Scan for the cell matching the given text and deliver its (x, y) coordinate at center. 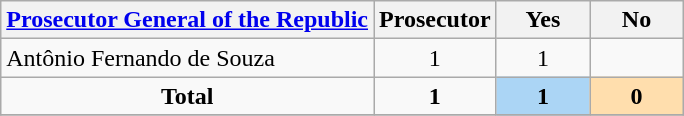
0 (637, 96)
Total (188, 96)
Prosecutor General of the Republic (188, 20)
No (637, 20)
Yes (543, 20)
Antônio Fernando de Souza (188, 58)
Prosecutor (436, 20)
